Pinpoint the cell where the given text exists, returning its [x, y] midpoint coordinate. 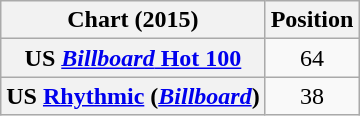
64 [312, 58]
US Billboard Hot 100 [133, 58]
US Rhythmic (Billboard) [133, 96]
Position [312, 20]
Chart (2015) [133, 20]
38 [312, 96]
